Output the (x, y) coordinate of the center of the cell containing the given text.  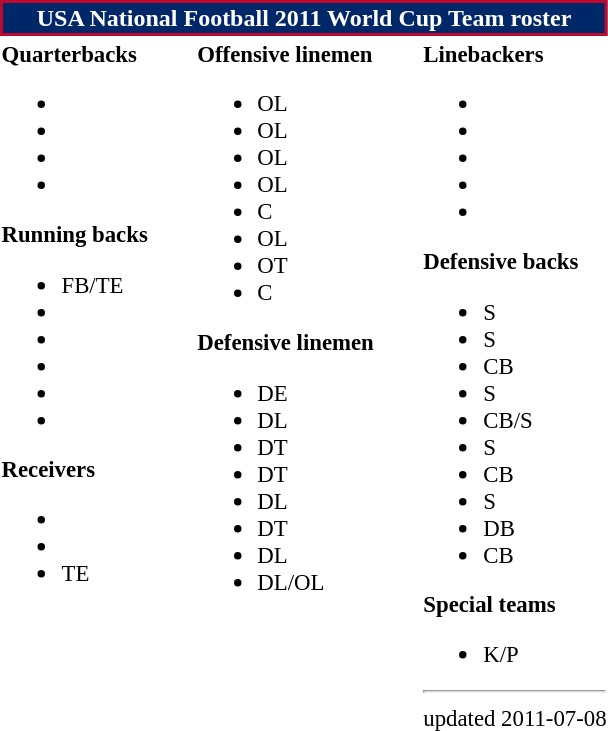
USA National Football 2011 World Cup Team roster (304, 18)
